Search for the cell housing the specified text and yield its [X, Y] center coordinate. 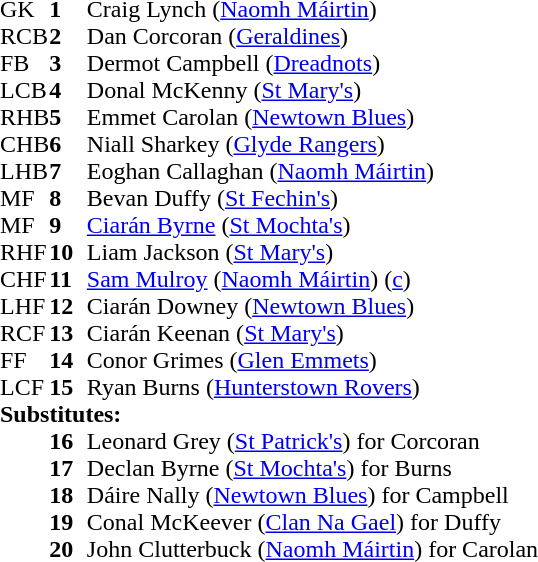
LCB [24, 90]
Substitutes: [269, 414]
Conor Grimes (Glen Emmets) [312, 360]
14 [68, 360]
9 [68, 226]
Leonard Grey (St Patrick's) for Corcoran [312, 442]
18 [68, 496]
4 [68, 90]
Conal McKeever (Clan Na Gael) for Duffy [312, 522]
2 [68, 36]
Dáire Nally (Newtown Blues) for Campbell [312, 496]
FF [24, 360]
FB [24, 64]
Bevan Duffy (St Fechin's) [312, 198]
12 [68, 306]
RCB [24, 36]
6 [68, 144]
Sam Mulroy (Naomh Máirtin) (c) [312, 280]
16 [68, 442]
Donal McKenny (St Mary's) [312, 90]
19 [68, 522]
Ciarán Byrne (St Mochta's) [312, 226]
11 [68, 280]
CHB [24, 144]
3 [68, 64]
17 [68, 468]
RCF [24, 334]
15 [68, 388]
Emmet Carolan (Newtown Blues) [312, 118]
CHF [24, 280]
Dan Corcoran (Geraldines) [312, 36]
Liam Jackson (St Mary's) [312, 252]
5 [68, 118]
8 [68, 198]
Declan Byrne (St Mochta's) for Burns [312, 468]
Ciarán Keenan (St Mary's) [312, 334]
RHB [24, 118]
13 [68, 334]
Dermot Campbell (Dreadnots) [312, 64]
7 [68, 172]
Ciarán Downey (Newtown Blues) [312, 306]
Niall Sharkey (Glyde Rangers) [312, 144]
LCF [24, 388]
Ryan Burns (Hunterstown Rovers) [312, 388]
Eoghan Callaghan (Naomh Máirtin) [312, 172]
RHF [24, 252]
10 [68, 252]
LHB [24, 172]
LHF [24, 306]
